Find where the given text appears and provide that cell's center as (x, y) coordinate. 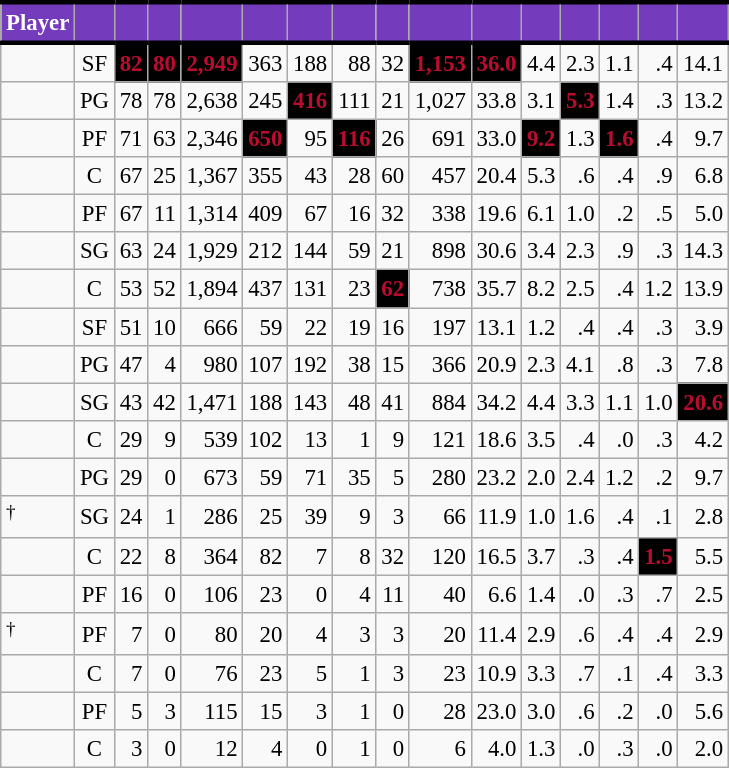
1,929 (212, 251)
338 (440, 214)
457 (440, 176)
20.9 (496, 364)
.8 (620, 364)
120 (440, 557)
192 (310, 364)
2,949 (212, 62)
364 (212, 557)
53 (130, 289)
8.2 (542, 289)
30.6 (496, 251)
980 (212, 364)
2,638 (212, 101)
14.1 (703, 62)
111 (354, 101)
16.5 (496, 557)
355 (266, 176)
47 (130, 364)
5.5 (703, 557)
115 (212, 712)
20.4 (496, 176)
1,894 (212, 289)
52 (164, 289)
Player (38, 22)
41 (392, 402)
23.2 (496, 477)
36.0 (496, 62)
666 (212, 327)
18.6 (496, 439)
102 (266, 439)
409 (266, 214)
106 (212, 594)
4.1 (580, 364)
23.0 (496, 712)
38 (354, 364)
13.2 (703, 101)
131 (310, 289)
3.4 (542, 251)
.5 (658, 214)
12 (212, 749)
437 (266, 289)
11.4 (496, 634)
884 (440, 402)
3.1 (542, 101)
2.8 (703, 517)
7.8 (703, 364)
95 (310, 139)
1.5 (658, 557)
245 (266, 101)
650 (266, 139)
3.0 (542, 712)
40 (440, 594)
691 (440, 139)
42 (164, 402)
143 (310, 402)
1,471 (212, 402)
3.9 (703, 327)
4.2 (703, 439)
26 (392, 139)
898 (440, 251)
6.1 (542, 214)
280 (440, 477)
738 (440, 289)
51 (130, 327)
35 (354, 477)
10 (164, 327)
6 (440, 749)
19.6 (496, 214)
48 (354, 402)
3.7 (542, 557)
35.7 (496, 289)
286 (212, 517)
39 (310, 517)
60 (392, 176)
6.6 (496, 594)
62 (392, 289)
1,314 (212, 214)
3.5 (542, 439)
2.4 (580, 477)
539 (212, 439)
33.0 (496, 139)
10.9 (496, 674)
9.2 (542, 139)
144 (310, 251)
366 (440, 364)
363 (266, 62)
14.3 (703, 251)
13 (310, 439)
33.8 (496, 101)
121 (440, 439)
34.2 (496, 402)
19 (354, 327)
1,027 (440, 101)
13.9 (703, 289)
107 (266, 364)
5.0 (703, 214)
4.0 (496, 749)
116 (354, 139)
6.8 (703, 176)
11.9 (496, 517)
20.6 (703, 402)
88 (354, 62)
212 (266, 251)
66 (440, 517)
76 (212, 674)
1,367 (212, 176)
673 (212, 477)
2,346 (212, 139)
416 (310, 101)
197 (440, 327)
13.1 (496, 327)
5.6 (703, 712)
1,153 (440, 62)
